From the cell containing the given text, extract its center point as [x, y] coordinate. 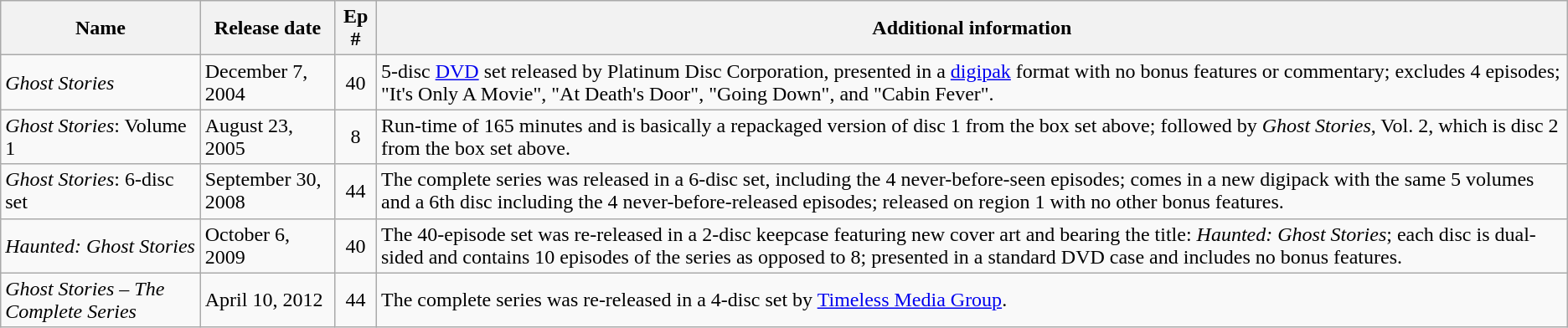
September 30, 2008 [267, 191]
Additional information [972, 28]
Ghost Stories [101, 82]
Name [101, 28]
Ghost Stories: 6-disc set [101, 191]
October 6, 2009 [267, 246]
December 7, 2004 [267, 82]
8 [356, 137]
August 23, 2005 [267, 137]
The complete series was re-released in a 4-disc set by Timeless Media Group. [972, 300]
April 10, 2012 [267, 300]
Ghost Stories – The Complete Series [101, 300]
Ep # [356, 28]
Release date [267, 28]
Ghost Stories: Volume 1 [101, 137]
Haunted: Ghost Stories [101, 246]
